From the cell containing the given text, extract its center point as (X, Y) coordinate. 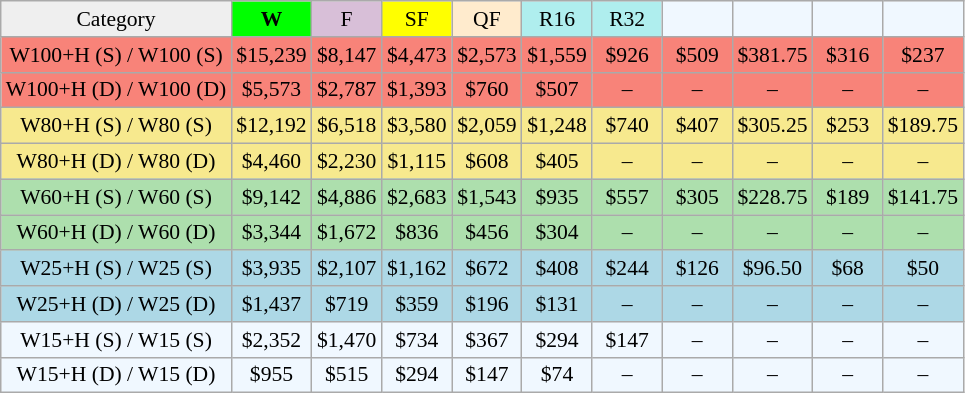
$126 (697, 269)
$2,573 (487, 55)
F (347, 19)
$515 (347, 375)
SF (417, 19)
W100+H (S) / W100 (S) (116, 55)
$189.75 (923, 126)
$1,248 (557, 126)
$3,344 (271, 233)
$719 (347, 304)
$2,787 (347, 90)
$2,230 (347, 162)
$131 (557, 304)
$304 (557, 233)
$734 (417, 340)
$1,672 (347, 233)
$3,580 (417, 126)
$253 (848, 126)
$955 (271, 375)
$1,162 (417, 269)
$740 (627, 126)
$1,437 (271, 304)
$1,393 (417, 90)
W25+H (S) / W25 (S) (116, 269)
$8,147 (347, 55)
$926 (627, 55)
$228.75 (772, 197)
$189 (848, 197)
$408 (557, 269)
$74 (557, 375)
$2,352 (271, 340)
$2,059 (487, 126)
$305.25 (772, 126)
Category (116, 19)
$608 (487, 162)
R16 (557, 19)
$4,460 (271, 162)
$50 (923, 269)
R32 (627, 19)
$68 (848, 269)
$836 (417, 233)
$237 (923, 55)
$1,559 (557, 55)
$2,107 (347, 269)
$405 (557, 162)
$509 (697, 55)
W25+H (D) / W25 (D) (116, 304)
$9,142 (271, 197)
$760 (487, 90)
$12,192 (271, 126)
$141.75 (923, 197)
$381.75 (772, 55)
$3,935 (271, 269)
$15,239 (271, 55)
$6,518 (347, 126)
$1,543 (487, 197)
$5,573 (271, 90)
W (271, 19)
W100+H (D) / W100 (D) (116, 90)
$672 (487, 269)
QF (487, 19)
W80+H (D) / W80 (D) (116, 162)
$4,473 (417, 55)
$935 (557, 197)
W15+H (D) / W15 (D) (116, 375)
$1,470 (347, 340)
W15+H (S) / W15 (S) (116, 340)
$407 (697, 126)
W80+H (S) / W80 (S) (116, 126)
$196 (487, 304)
$1,115 (417, 162)
$456 (487, 233)
$367 (487, 340)
W60+H (S) / W60 (S) (116, 197)
W60+H (D) / W60 (D) (116, 233)
$316 (848, 55)
$96.50 (772, 269)
$359 (417, 304)
$4,886 (347, 197)
$2,683 (417, 197)
$305 (697, 197)
$557 (627, 197)
$244 (627, 269)
$507 (557, 90)
